Provide the [x, y] coordinate of the cell's center where the given text is located.  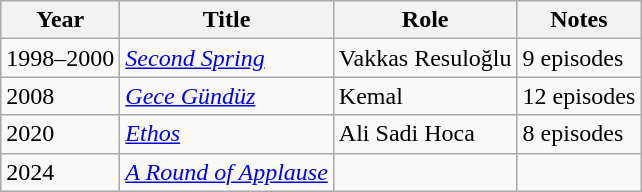
Kemal [425, 96]
1998–2000 [60, 58]
Vakkas Resuloğlu [425, 58]
Gece Gündüz [227, 96]
Role [425, 20]
8 episodes [579, 134]
Ali Sadi Hoca [425, 134]
A Round of Applause [227, 172]
9 episodes [579, 58]
12 episodes [579, 96]
Title [227, 20]
Year [60, 20]
Notes [579, 20]
2020 [60, 134]
Second Spring [227, 58]
2024 [60, 172]
Ethos [227, 134]
2008 [60, 96]
